From the cell containing the given text, extract its center point as (x, y) coordinate. 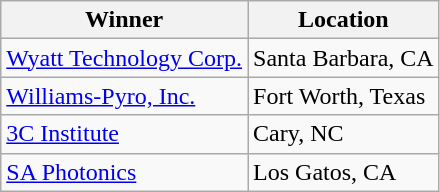
Cary, NC (344, 134)
Santa Barbara, CA (344, 58)
Location (344, 20)
Los Gatos, CA (344, 172)
Winner (124, 20)
Wyatt Technology Corp. (124, 58)
Williams-Pyro, Inc. (124, 96)
3C Institute (124, 134)
Fort Worth, Texas (344, 96)
SA Photonics (124, 172)
